Return [X, Y] of the center of cell containing provided text 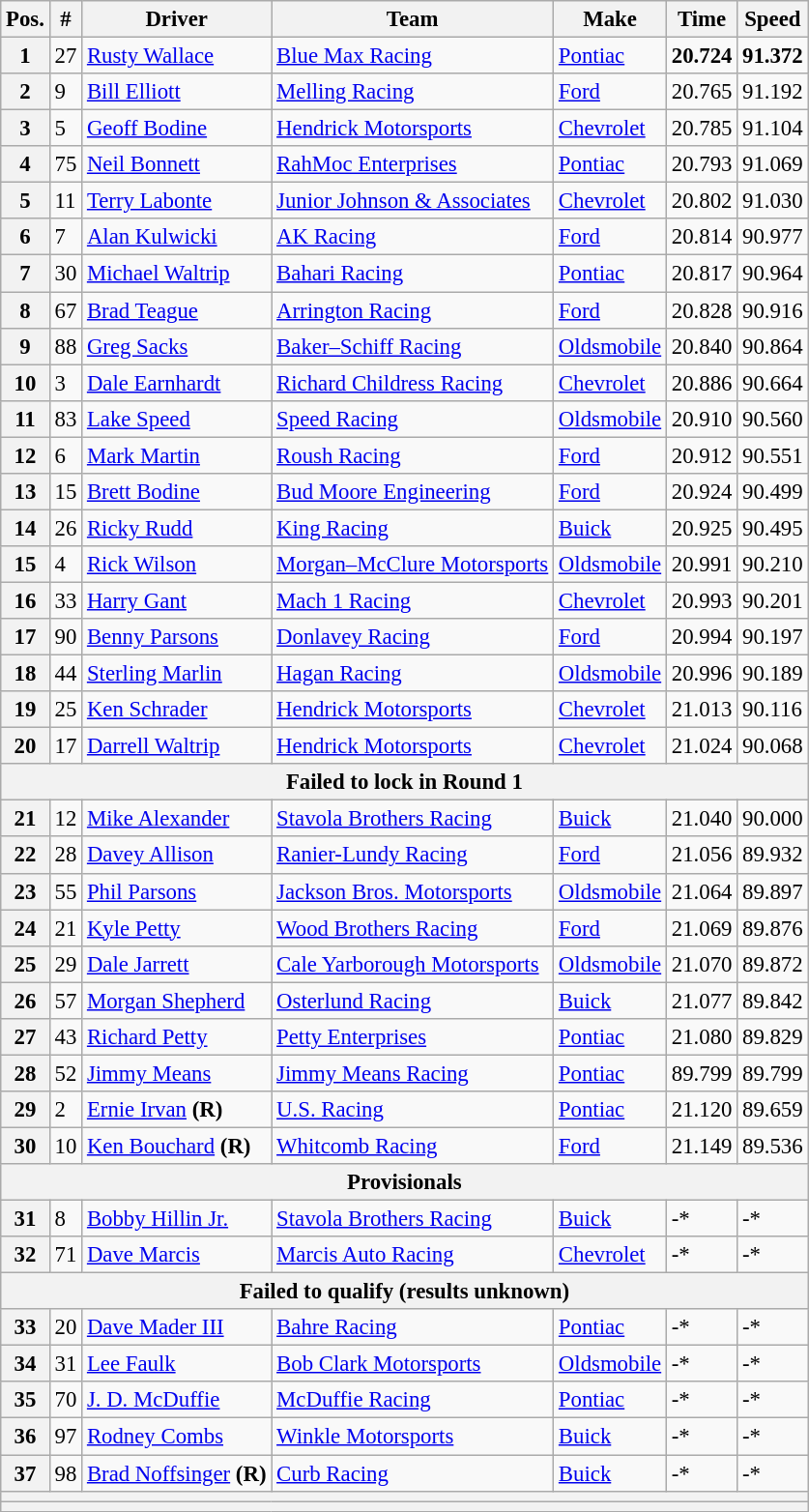
Arrington Racing [413, 310]
Bill Elliott [177, 92]
35 [25, 1401]
89.842 [773, 1001]
90.197 [773, 637]
Ranier-Lundy Racing [413, 856]
Whitcomb Racing [413, 1146]
90.000 [773, 819]
AK Racing [413, 237]
90.864 [773, 346]
20.802 [702, 201]
Terry Labonte [177, 201]
97 [66, 1437]
37 [25, 1473]
91.192 [773, 92]
34 [25, 1364]
Morgan–McClure Motorsports [413, 565]
98 [66, 1473]
23 [25, 891]
90.977 [773, 237]
Curb Racing [413, 1473]
91.104 [773, 129]
36 [25, 1437]
Wood Brothers Racing [413, 928]
Michael Waltrip [177, 274]
Mike Alexander [177, 819]
20.996 [702, 674]
Osterlund Racing [413, 1001]
Brett Bodine [177, 492]
16 [25, 600]
Speed [773, 19]
18 [25, 674]
20.724 [702, 56]
Richard Childress Racing [413, 383]
Mark Martin [177, 455]
90.964 [773, 274]
83 [66, 419]
91.069 [773, 164]
Petty Enterprises [413, 1037]
22 [25, 856]
90.495 [773, 528]
Melling Racing [413, 92]
Lee Faulk [177, 1364]
20.793 [702, 164]
Hagan Racing [413, 674]
Cale Yarborough Motorsports [413, 964]
55 [66, 891]
Bahari Racing [413, 274]
20.828 [702, 310]
1 [25, 56]
32 [25, 1255]
21.080 [702, 1037]
90.210 [773, 565]
89.536 [773, 1146]
Geoff Bodine [177, 129]
21.069 [702, 928]
44 [66, 674]
90.560 [773, 419]
Dale Earnhardt [177, 383]
Winkle Motorsports [413, 1437]
20.924 [702, 492]
Bud Moore Engineering [413, 492]
Rick Wilson [177, 565]
Donlavey Racing [413, 637]
70 [66, 1401]
89.876 [773, 928]
Jackson Bros. Motorsports [413, 891]
89.829 [773, 1037]
90.201 [773, 600]
89.659 [773, 1110]
71 [66, 1255]
Davey Allison [177, 856]
Time [702, 19]
Jimmy Means [177, 1073]
91.372 [773, 56]
89.932 [773, 856]
Lake Speed [177, 419]
21.013 [702, 710]
Benny Parsons [177, 637]
20.991 [702, 565]
Failed to lock in Round 1 [404, 782]
Sterling Marlin [177, 674]
Darrell Waltrip [177, 746]
Speed Racing [413, 419]
20.814 [702, 237]
20.817 [702, 274]
21.024 [702, 746]
Morgan Shepherd [177, 1001]
Phil Parsons [177, 891]
Dave Mader III [177, 1327]
20.840 [702, 346]
90.916 [773, 310]
J. D. McDuffie [177, 1401]
# [66, 19]
Neil Bonnett [177, 164]
Pos. [25, 19]
90.068 [773, 746]
21.149 [702, 1146]
90.664 [773, 383]
20.993 [702, 600]
Bobby Hillin Jr. [177, 1219]
Bahre Racing [413, 1327]
21.070 [702, 964]
Jimmy Means Racing [413, 1073]
Roush Racing [413, 455]
Baker–Schiff Racing [413, 346]
Brad Noffsinger (R) [177, 1473]
McDuffie Racing [413, 1401]
Ken Schrader [177, 710]
U.S. Racing [413, 1110]
52 [66, 1073]
RahMoc Enterprises [413, 164]
21.120 [702, 1110]
20.765 [702, 92]
Rusty Wallace [177, 56]
20.886 [702, 383]
21.056 [702, 856]
Richard Petty [177, 1037]
Blue Max Racing [413, 56]
90.116 [773, 710]
Junior Johnson & Associates [413, 201]
67 [66, 310]
90 [66, 637]
91.030 [773, 201]
Harry Gant [177, 600]
Failed to qualify (results unknown) [404, 1292]
Greg Sacks [177, 346]
90.551 [773, 455]
King Racing [413, 528]
89.872 [773, 964]
89.897 [773, 891]
20.910 [702, 419]
21.064 [702, 891]
Alan Kulwicki [177, 237]
21.040 [702, 819]
75 [66, 164]
21.077 [702, 1001]
20.785 [702, 129]
24 [25, 928]
Ken Bouchard (R) [177, 1146]
Brad Teague [177, 310]
20.994 [702, 637]
Dale Jarrett [177, 964]
90.499 [773, 492]
19 [25, 710]
Make [611, 19]
Dave Marcis [177, 1255]
Ricky Rudd [177, 528]
20.925 [702, 528]
Kyle Petty [177, 928]
Mach 1 Racing [413, 600]
90.189 [773, 674]
Provisionals [404, 1182]
Bob Clark Motorsports [413, 1364]
57 [66, 1001]
Ernie Irvan (R) [177, 1110]
14 [25, 528]
43 [66, 1037]
88 [66, 346]
Marcis Auto Racing [413, 1255]
13 [25, 492]
Driver [177, 19]
Rodney Combs [177, 1437]
20.912 [702, 455]
Team [413, 19]
